Output the (X, Y) coordinate of the center of the cell containing the given text.  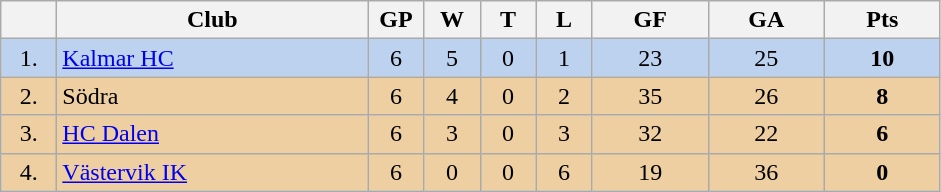
Kalmar HC (212, 58)
HC Dalen (212, 134)
5 (452, 58)
Club (212, 20)
1 (564, 58)
2. (29, 96)
GF (650, 20)
W (452, 20)
36 (766, 172)
8 (882, 96)
25 (766, 58)
Pts (882, 20)
22 (766, 134)
4. (29, 172)
Västervik IK (212, 172)
26 (766, 96)
GA (766, 20)
4 (452, 96)
32 (650, 134)
2 (564, 96)
10 (882, 58)
19 (650, 172)
35 (650, 96)
GP (396, 20)
23 (650, 58)
3. (29, 134)
T (508, 20)
1. (29, 58)
Södra (212, 96)
L (564, 20)
